Provide the [x, y] coordinate of the cell's center where the given text is located.  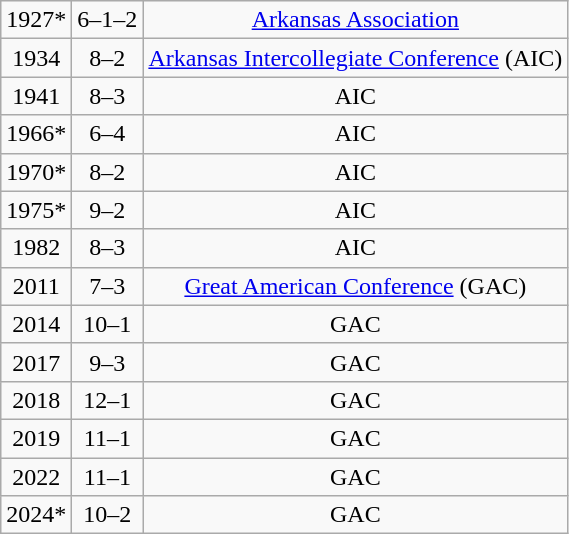
1927* [36, 20]
Great American Conference (GAC) [356, 286]
1982 [36, 248]
Arkansas Intercollegiate Conference (AIC) [356, 58]
1941 [36, 96]
1970* [36, 172]
2018 [36, 400]
2019 [36, 438]
1975* [36, 210]
1966* [36, 134]
6–1–2 [108, 20]
9–3 [108, 362]
2022 [36, 477]
7–3 [108, 286]
10–2 [108, 515]
2017 [36, 362]
12–1 [108, 400]
2011 [36, 286]
1934 [36, 58]
Arkansas Association [356, 20]
10–1 [108, 324]
9–2 [108, 210]
2024* [36, 515]
2014 [36, 324]
6–4 [108, 134]
